Identify which cell holds the provided text, then report its (X, Y) central coordinate. 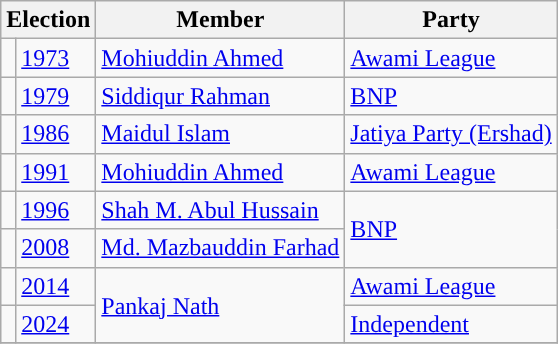
2008 (56, 248)
2024 (56, 324)
Election (48, 20)
1973 (56, 58)
Pankaj Nath (220, 305)
Independent (451, 324)
Jatiya Party (Ershad) (451, 134)
Siddiqur Rahman (220, 96)
Shah M. Abul Hussain (220, 210)
Member (220, 20)
1991 (56, 172)
Maidul Islam (220, 134)
Party (451, 20)
1996 (56, 210)
1979 (56, 96)
1986 (56, 134)
Md. Mazbauddin Farhad (220, 248)
2014 (56, 286)
